Return the [X, Y] coordinate for the center point of the cell that contains the specified text.  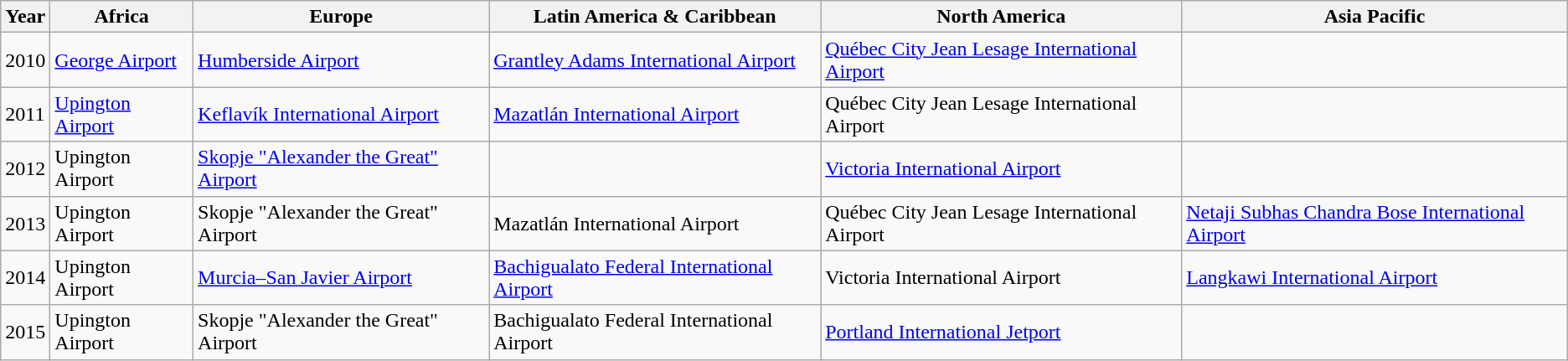
Grantley Adams International Airport [655, 60]
North America [1002, 17]
Asia Pacific [1375, 17]
Langkawi International Airport [1375, 278]
Humberside Airport [342, 60]
George Airport [122, 60]
Latin America & Caribbean [655, 17]
Africa [122, 17]
2015 [25, 332]
2010 [25, 60]
2014 [25, 278]
Europe [342, 17]
Keflavík International Airport [342, 114]
Year [25, 17]
2012 [25, 169]
Murcia–San Javier Airport [342, 278]
2013 [25, 223]
Netaji Subhas Chandra Bose International Airport [1375, 223]
Portland International Jetport [1002, 332]
2011 [25, 114]
